Pinpoint the cell where the given text exists, returning its [X, Y] midpoint coordinate. 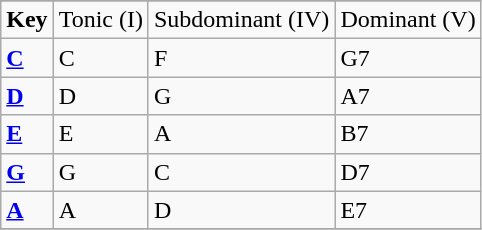
G7 [408, 58]
E7 [408, 210]
Subdominant (IV) [241, 20]
Dominant (V) [408, 20]
B7 [408, 134]
F [241, 58]
Key [27, 20]
A7 [408, 96]
D7 [408, 172]
Tonic (I) [100, 20]
